Return (X, Y) of the center of cell containing provided text 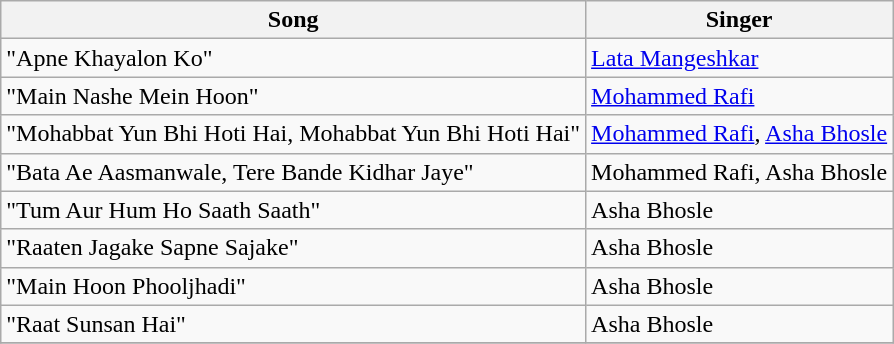
"Mohabbat Yun Bhi Hoti Hai, Mohabbat Yun Bhi Hoti Hai" (294, 134)
Song (294, 20)
Mohammed Rafi (740, 96)
"Raat Sunsan Hai" (294, 324)
Lata Mangeshkar (740, 58)
"Raaten Jagake Sapne Sajake" (294, 248)
Singer (740, 20)
"Main Nashe Mein Hoon" (294, 96)
"Apne Khayalon Ko" (294, 58)
"Bata Ae Aasmanwale, Tere Bande Kidhar Jaye" (294, 172)
"Main Hoon Phooljhadi" (294, 286)
"Tum Aur Hum Ho Saath Saath" (294, 210)
